Provide the [x, y] coordinate of the cell's center where the given text is located.  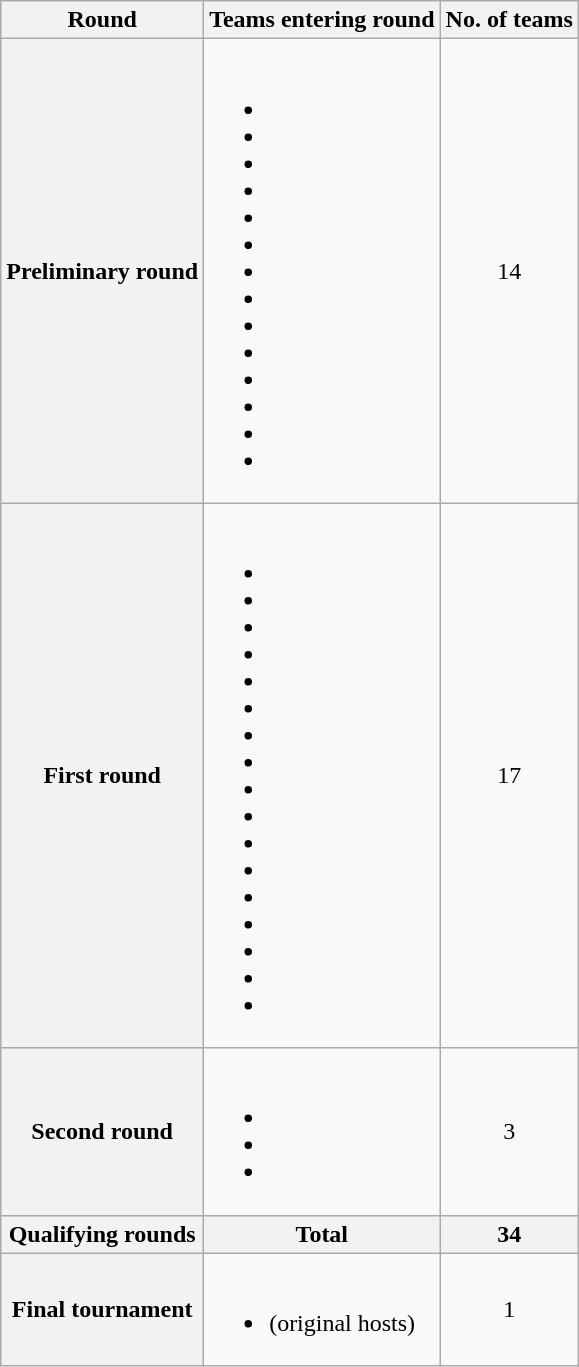
Second round [102, 1132]
(original hosts) [322, 1310]
17 [509, 776]
34 [509, 1234]
Preliminary round [102, 271]
First round [102, 776]
3 [509, 1132]
Teams entering round [322, 20]
1 [509, 1310]
No. of teams [509, 20]
Qualifying rounds [102, 1234]
14 [509, 271]
Final tournament [102, 1310]
Total [322, 1234]
Round [102, 20]
